Provide the [x, y] coordinate of the cell's center where the given text is located.  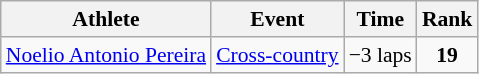
Rank [448, 19]
Cross-country [277, 55]
Event [277, 19]
19 [448, 55]
Time [380, 19]
−3 laps [380, 55]
Athlete [106, 19]
Noelio Antonio Pereira [106, 55]
